Output the (X, Y) coordinate of the center of the cell containing the given text.  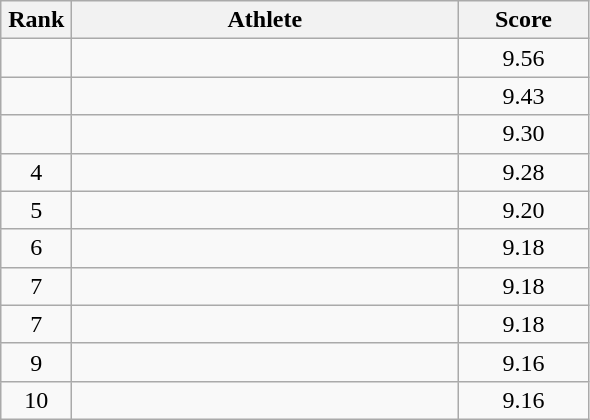
Athlete (265, 20)
4 (36, 172)
9 (36, 362)
9.30 (524, 134)
9.43 (524, 96)
6 (36, 248)
Score (524, 20)
9.20 (524, 210)
5 (36, 210)
9.56 (524, 58)
9.28 (524, 172)
10 (36, 400)
Rank (36, 20)
